Find where the given text appears and provide that cell's center as [x, y] coordinate. 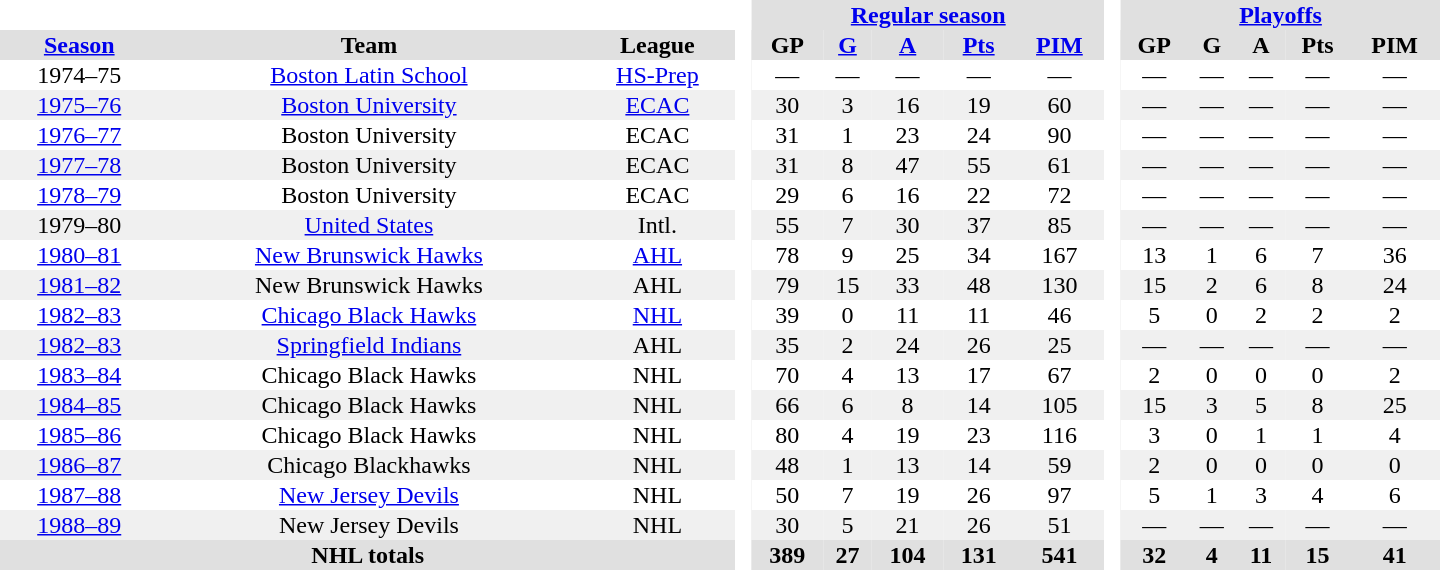
17 [978, 375]
NHL totals [368, 555]
85 [1059, 225]
541 [1059, 555]
46 [1059, 315]
79 [788, 285]
90 [1059, 135]
1977–78 [80, 165]
51 [1059, 525]
1984–85 [80, 405]
130 [1059, 285]
League [657, 45]
Springfield Indians [370, 345]
37 [978, 225]
47 [908, 165]
66 [788, 405]
22 [978, 195]
Playoffs [1280, 15]
131 [978, 555]
1978–79 [80, 195]
50 [788, 495]
41 [1394, 555]
Team [370, 45]
34 [978, 255]
1983–84 [80, 375]
21 [908, 525]
389 [788, 555]
1988–89 [80, 525]
1987–88 [80, 495]
104 [908, 555]
67 [1059, 375]
1979–80 [80, 225]
United States [370, 225]
33 [908, 285]
Season [80, 45]
1986–87 [80, 465]
167 [1059, 255]
HS-Prep [657, 75]
97 [1059, 495]
72 [1059, 195]
27 [848, 555]
Boston Latin School [370, 75]
29 [788, 195]
60 [1059, 105]
9 [848, 255]
Chicago Blackhawks [370, 465]
80 [788, 435]
32 [1154, 555]
1981–82 [80, 285]
35 [788, 345]
116 [1059, 435]
1975–76 [80, 105]
39 [788, 315]
1976–77 [80, 135]
Regular season [928, 15]
1980–81 [80, 255]
78 [788, 255]
70 [788, 375]
105 [1059, 405]
59 [1059, 465]
Intl. [657, 225]
1985–86 [80, 435]
36 [1394, 255]
61 [1059, 165]
1974–75 [80, 75]
